Identify which cell holds the provided text, then report its [X, Y] central coordinate. 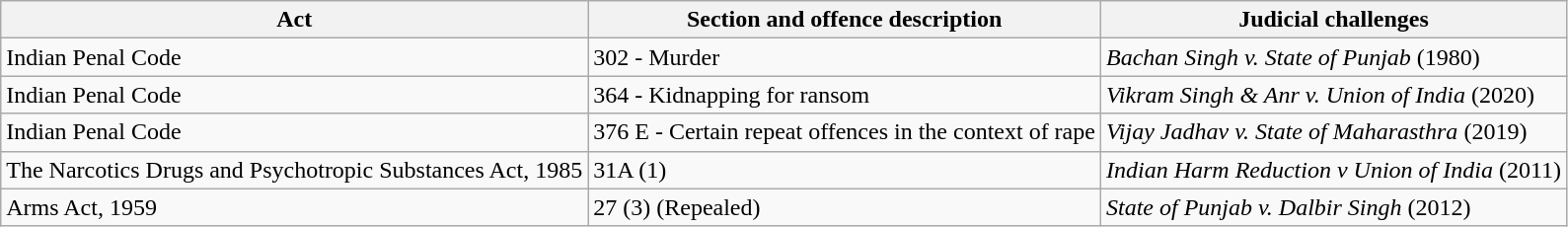
Act [294, 20]
302 - Murder [845, 57]
Vijay Jadhav v. State of Maharasthra (2019) [1333, 132]
Section and offence description [845, 20]
31A (1) [845, 170]
Judicial challenges [1333, 20]
364 - Kidnapping for ransom [845, 95]
Arms Act, 1959 [294, 207]
State of Punjab v. Dalbir Singh (2012) [1333, 207]
Bachan Singh v. State of Punjab (1980) [1333, 57]
Vikram Singh & Anr v. Union of India (2020) [1333, 95]
376 E - Certain repeat offences in the context of rape [845, 132]
27 (3) (Repealed) [845, 207]
The Narcotics Drugs and Psychotropic Substances Act, 1985 [294, 170]
Indian Harm Reduction v Union of India (2011) [1333, 170]
